Provide the [X, Y] coordinate of the cell's center where the given text is located.  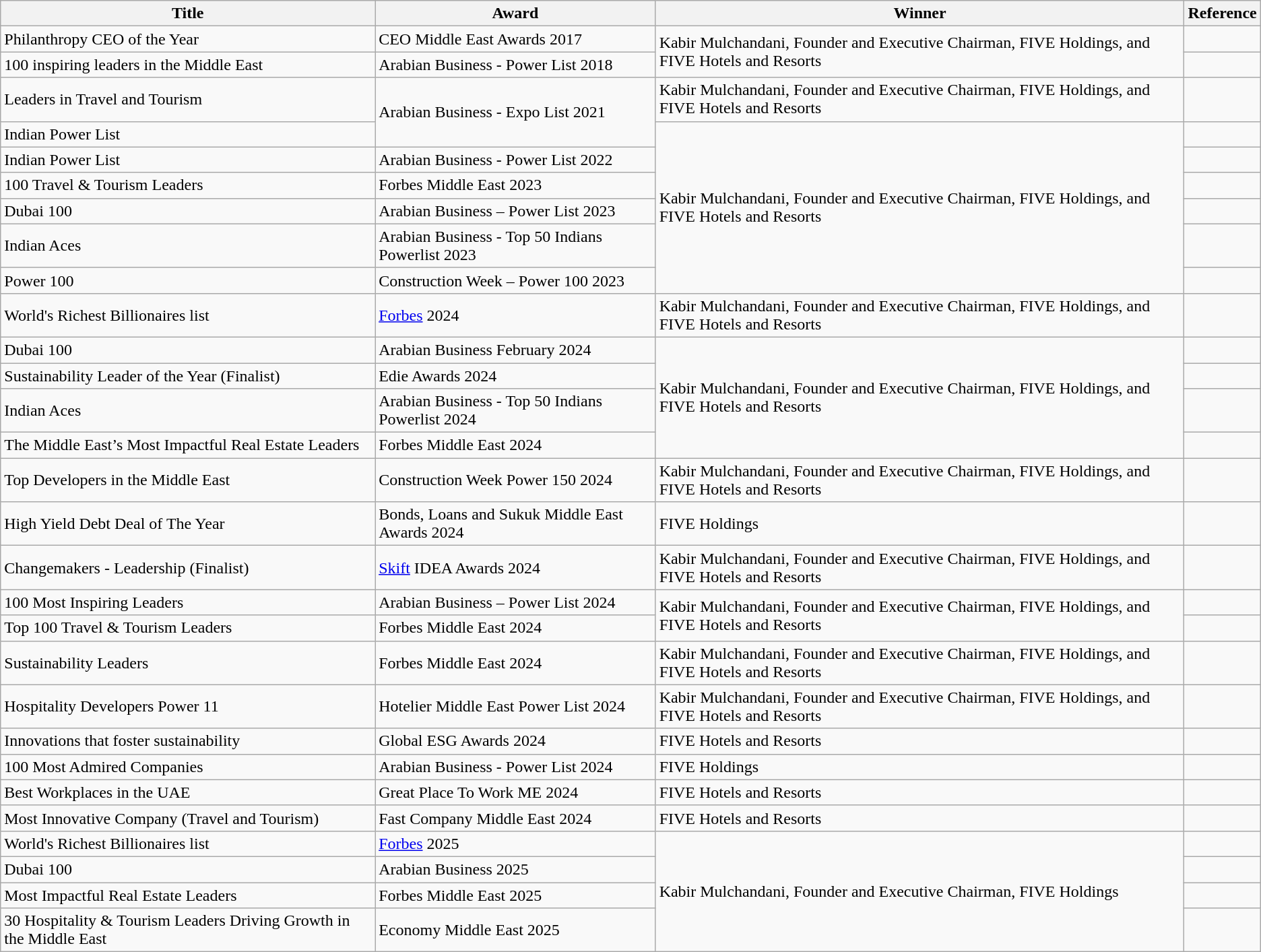
Most Impactful Real Estate Leaders [188, 895]
Arabian Business - Power List 2018 [515, 65]
Leaders in Travel and Tourism [188, 100]
High Yield Debt Deal of The Year [188, 524]
Kabir Mulchandani, Founder and Executive Chairman, FIVE Holdings [920, 891]
Award [515, 13]
Bonds, Loans and Sukuk Middle East Awards 2024 [515, 524]
Arabian Business - Top 50 Indians Powerlist 2023 [515, 245]
Hotelier Middle East Power List 2024 [515, 706]
Edie Awards 2024 [515, 375]
100 Travel & Tourism Leaders [188, 185]
Innovations that foster sustainability [188, 741]
Power 100 [188, 280]
30 Hospitality & Tourism Leaders Driving Growth in the Middle East [188, 930]
100 Most Inspiring Leaders [188, 602]
Global ESG Awards 2024 [515, 741]
The Middle East’s Most Impactful Real Estate Leaders [188, 445]
Most Innovative Company (Travel and Tourism) [188, 818]
Arabian Business - Power List 2022 [515, 160]
Winner [920, 13]
Sustainability Leader of the Year (Finalist) [188, 375]
Philanthropy CEO of the Year [188, 39]
100 Most Admired Companies [188, 767]
Forbes Middle East 2023 [515, 185]
Great Place To Work ME 2024 [515, 792]
Hospitality Developers Power 11 [188, 706]
Sustainability Leaders [188, 663]
Arabian Business - Expo List 2021 [515, 112]
Arabian Business - Top 50 Indians Powerlist 2024 [515, 411]
Fast Company Middle East 2024 [515, 818]
Arabian Business - Power List 2024 [515, 767]
100 inspiring leaders in the Middle East [188, 65]
Economy Middle East 2025 [515, 930]
Top Developers in the Middle East [188, 480]
Best Workplaces in the UAE [188, 792]
Reference [1222, 13]
Arabian Business February 2024 [515, 350]
Forbes 2024 [515, 315]
Construction Week – Power 100 2023 [515, 280]
Arabian Business – Power List 2023 [515, 211]
Arabian Business – Power List 2024 [515, 602]
CEO Middle East Awards 2017 [515, 39]
Construction Week Power 150 2024 [515, 480]
Top 100 Travel & Tourism Leaders [188, 628]
Title [188, 13]
Arabian Business 2025 [515, 869]
Forbes 2025 [515, 844]
Changemakers - Leadership (Finalist) [188, 567]
Skift IDEA Awards 2024 [515, 567]
Forbes Middle East 2025 [515, 895]
